Return [x, y] of the center of cell containing provided text 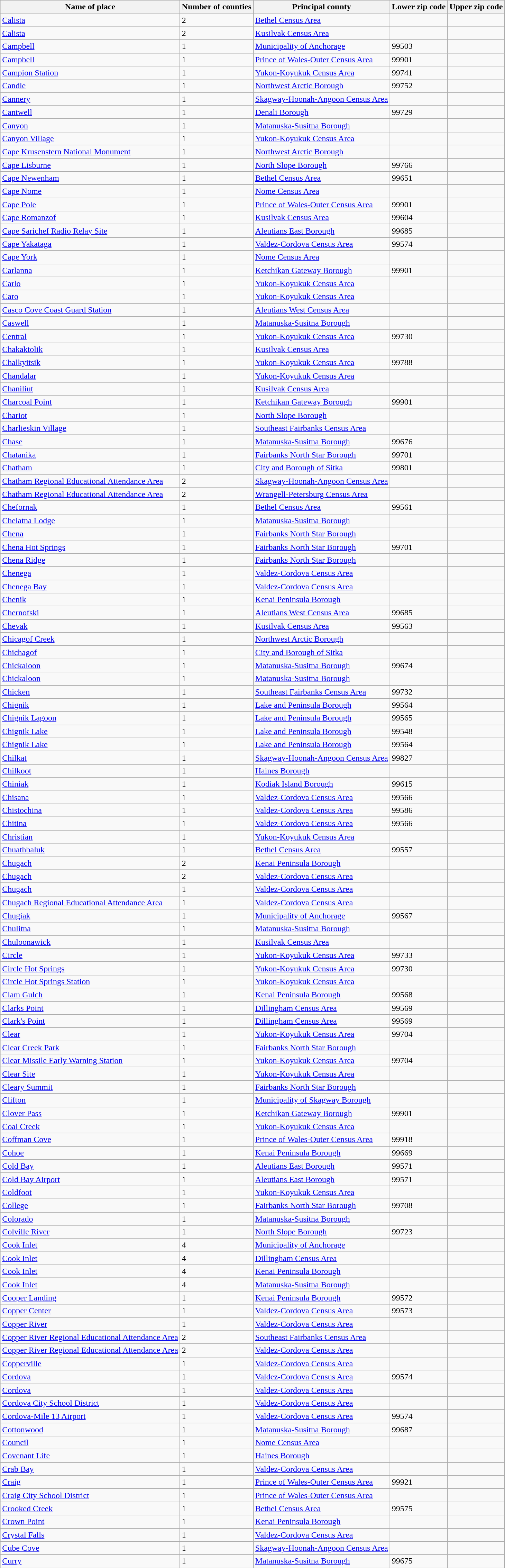
Chugach Regional Educational Attendance Area [90, 903]
99575 [419, 1508]
Campion Station [90, 73]
Caro [90, 297]
Chenik [90, 600]
Chistochina [90, 810]
Chicken [90, 692]
Copper River [90, 1324]
Clover Pass [90, 1113]
99801 [419, 468]
Clear [90, 1034]
99573 [419, 1311]
Chelatna Lodge [90, 520]
Craig City School District [90, 1495]
Cordova City School District [90, 1403]
Coffman Cove [90, 1140]
Candle [90, 86]
Cape Yakataga [90, 244]
Name of place [90, 7]
Chevak [90, 626]
Denali Borough [322, 112]
Coal Creek [90, 1126]
Chiniak [90, 784]
99503 [419, 46]
99766 [419, 165]
Chignik Lagoon [90, 718]
99675 [419, 1561]
Crab Bay [90, 1469]
99565 [419, 718]
Cohoe [90, 1153]
Chandalar [90, 375]
99732 [419, 692]
Clear Site [90, 1074]
Cold Bay [90, 1166]
Carlanna [90, 270]
Clifton [90, 1100]
Circle [90, 955]
Chase [90, 442]
Cape York [90, 257]
Colorado [90, 1218]
Chisana [90, 797]
Chugiak [90, 916]
99733 [419, 955]
Circle Hot Springs [90, 968]
99563 [419, 626]
99674 [419, 665]
99729 [419, 112]
99921 [419, 1482]
Chichagof [90, 652]
Chicagof Creek [90, 639]
Chenega Bay [90, 587]
99572 [419, 1298]
Cape Lisburne [90, 165]
Principal county [322, 7]
Canyon Village [90, 138]
99676 [419, 442]
99918 [419, 1140]
Colville River [90, 1232]
Wrangell-Petersburg Census Area [322, 494]
Chuathbaluk [90, 850]
Chernofski [90, 613]
Chignik [90, 705]
Charcoal Point [90, 402]
Chilkat [90, 758]
Chefornak [90, 507]
Cape Pole [90, 205]
Cantwell [90, 112]
Clear Missile Early Warning Station [90, 1061]
Crown Point [90, 1522]
Lower zip code [419, 7]
99604 [419, 218]
Chariot [90, 415]
99708 [419, 1205]
99651 [419, 178]
Copperville [90, 1363]
99827 [419, 758]
Covenant Life [90, 1456]
Upper zip code [476, 7]
99586 [419, 810]
Chuloonawick [90, 942]
Clam Gulch [90, 995]
99567 [419, 916]
Cottonwood [90, 1430]
Cold Bay Airport [90, 1179]
Cape Newenham [90, 178]
Charlieskin Village [90, 428]
Clark's Point [90, 1021]
99723 [419, 1232]
Chenega [90, 573]
Chitina [90, 824]
Chatham [90, 468]
Craig [90, 1482]
Number of counties [217, 7]
Chatanika [90, 455]
99687 [419, 1430]
College [90, 1205]
Caswell [90, 323]
Chilkoot [90, 771]
Crystal Falls [90, 1535]
Kodiak Island Borough [322, 784]
Copper Center [90, 1311]
Municipality of Skagway Borough [322, 1100]
Canyon [90, 125]
Coldfoot [90, 1192]
Cube Cove [90, 1548]
99741 [419, 73]
Cordova-Mile 13 Airport [90, 1416]
Chaniliut [90, 389]
99561 [419, 507]
Christian [90, 837]
Cannery [90, 99]
99669 [419, 1153]
Central [90, 336]
Cooper Landing [90, 1298]
99548 [419, 731]
Casco Cove Coast Guard Station [90, 310]
99752 [419, 86]
Cape Sarichef Radio Relay Site [90, 231]
Chena Hot Springs [90, 547]
Crooked Creek [90, 1508]
Chena [90, 534]
99788 [419, 362]
Cape Nome [90, 191]
Chena Ridge [90, 560]
Cleary Summit [90, 1087]
Cape Krusenstern National Monument [90, 152]
Curry [90, 1561]
Cape Romanzof [90, 218]
Carlo [90, 283]
Clarks Point [90, 1008]
99557 [419, 850]
Council [90, 1443]
99568 [419, 995]
Clear Creek Park [90, 1048]
Chakaktolik [90, 349]
99615 [419, 784]
Chalkyitsik [90, 362]
Chulitna [90, 929]
Circle Hot Springs Station [90, 981]
